Find where the given text appears and provide that cell's center as (x, y) coordinate. 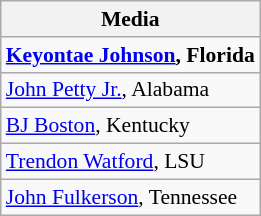
John Fulkerson, Tennessee (130, 197)
John Petty Jr., Alabama (130, 90)
BJ Boston, Kentucky (130, 126)
Trendon Watford, LSU (130, 162)
Keyontae Johnson, Florida (130, 55)
Media (130, 19)
